Capture the cell that displays the provided text and extract its (X, Y) central coordinate. 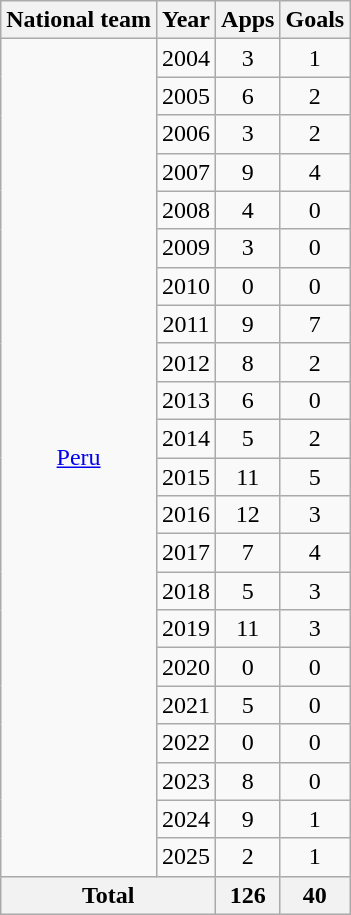
2014 (186, 438)
126 (248, 895)
Apps (248, 20)
40 (315, 895)
2015 (186, 477)
Goals (315, 20)
Peru (79, 458)
2011 (186, 324)
2012 (186, 362)
2009 (186, 248)
National team (79, 20)
2022 (186, 743)
2021 (186, 705)
2006 (186, 134)
Total (108, 895)
2005 (186, 96)
2008 (186, 210)
2016 (186, 515)
2024 (186, 819)
2010 (186, 286)
2013 (186, 400)
2023 (186, 781)
2019 (186, 629)
12 (248, 515)
2004 (186, 58)
Year (186, 20)
2025 (186, 857)
2018 (186, 591)
2017 (186, 553)
2007 (186, 172)
2020 (186, 667)
